Provide the (x, y) coordinate of the cell's center where the given text is located.  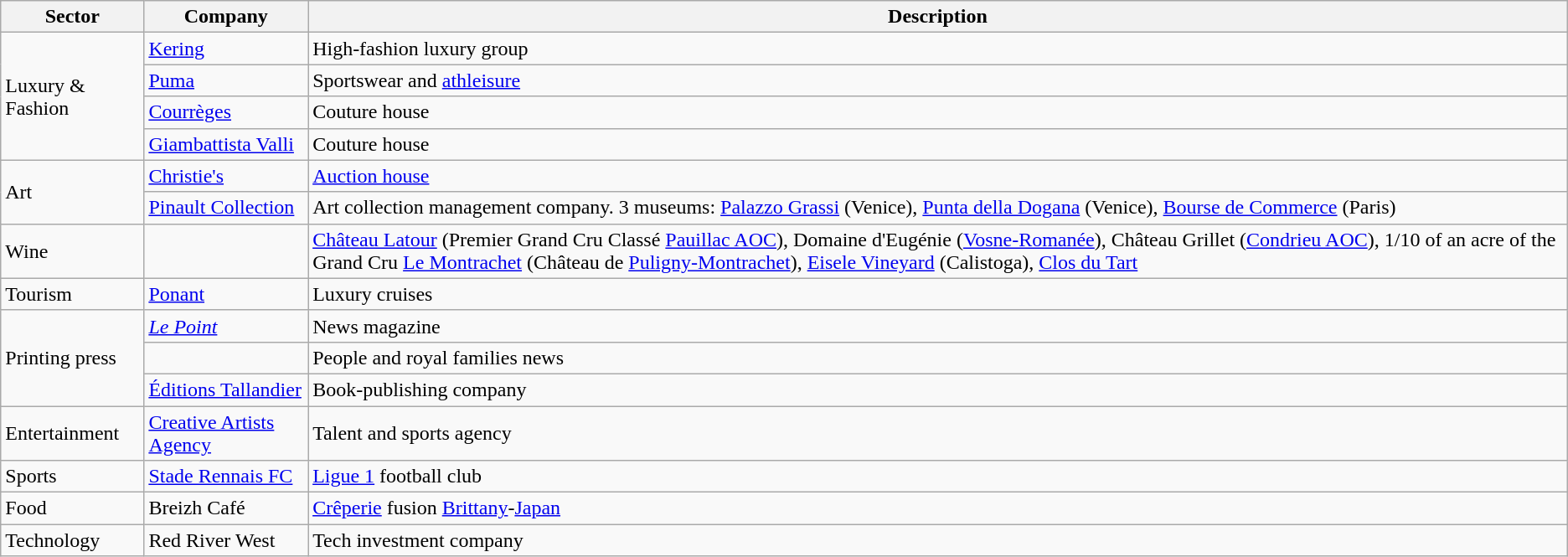
Printing press (72, 358)
Tourism (72, 294)
Sports (72, 477)
Red River West (226, 540)
Crêperie fusion Brittany-Japan (938, 508)
Sector (72, 17)
Company (226, 17)
Food (72, 508)
News magazine (938, 326)
Luxury cruises (938, 294)
Creative Artists Agency (226, 432)
High-fashion luxury group (938, 49)
Ponant (226, 294)
Ligue 1 football club (938, 477)
Art collection management company. 3 museums: Palazzo Grassi (Venice), Punta della Dogana (Venice), Bourse de Commerce (Paris) (938, 208)
Breizh Café (226, 508)
Auction house (938, 176)
Book-publishing company (938, 389)
Puma (226, 80)
Talent and sports agency (938, 432)
Art (72, 192)
Éditions Tallandier (226, 389)
Christie's (226, 176)
Giambattista Valli (226, 144)
People and royal families news (938, 358)
Pinault Collection (226, 208)
Le Point (226, 326)
Stade Rennais FC (226, 477)
Entertainment (72, 432)
Technology (72, 540)
Kering (226, 49)
Wine (72, 251)
Tech investment company (938, 540)
Sportswear and athleisure (938, 80)
Description (938, 17)
Luxury & Fashion (72, 96)
Courrèges (226, 112)
